Extract the (X, Y) coordinate from the center of the cell holding the provided text.  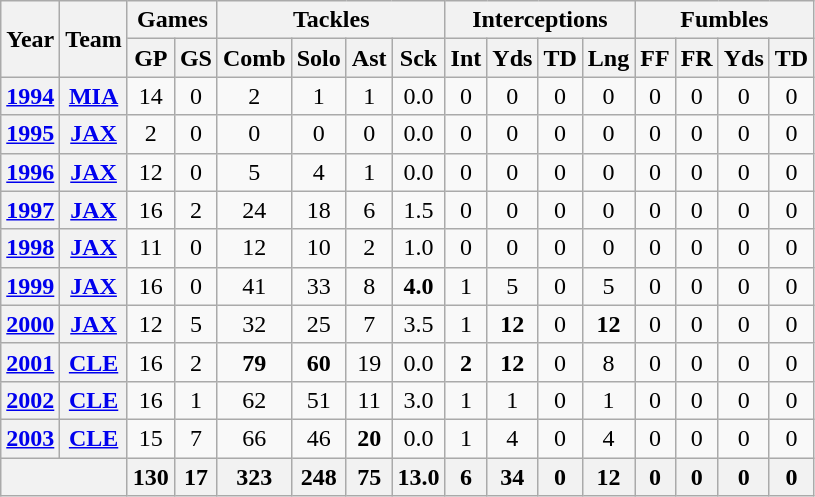
46 (318, 438)
1.0 (418, 248)
14 (150, 96)
51 (318, 400)
248 (318, 477)
1997 (30, 210)
Games (172, 20)
Solo (318, 58)
15 (150, 438)
Interceptions (540, 20)
10 (318, 248)
17 (196, 477)
2003 (30, 438)
1.5 (418, 210)
13.0 (418, 477)
130 (150, 477)
Int (466, 58)
34 (512, 477)
33 (318, 286)
Year (30, 39)
1996 (30, 172)
25 (318, 324)
Comb (254, 58)
Team (94, 39)
GP (150, 58)
FF (655, 58)
75 (369, 477)
Lng (608, 58)
32 (254, 324)
3.5 (418, 324)
1999 (30, 286)
Ast (369, 58)
4.0 (418, 286)
2001 (30, 362)
1994 (30, 96)
79 (254, 362)
19 (369, 362)
323 (254, 477)
Tackles (331, 20)
MIA (94, 96)
18 (318, 210)
FR (696, 58)
66 (254, 438)
3.0 (418, 400)
41 (254, 286)
60 (318, 362)
1995 (30, 134)
2002 (30, 400)
2000 (30, 324)
20 (369, 438)
24 (254, 210)
GS (196, 58)
Fumbles (724, 20)
1998 (30, 248)
62 (254, 400)
Sck (418, 58)
